Return the [x, y] coordinate for the center point of the cell that contains the specified text.  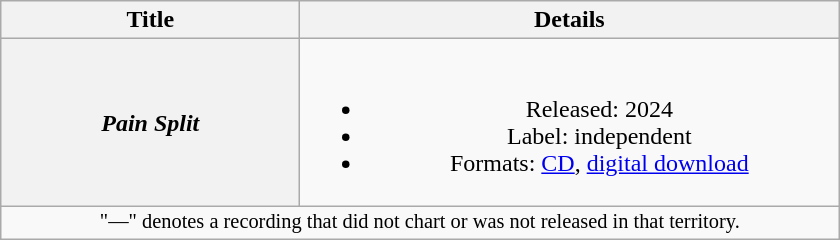
Pain Split [150, 122]
Title [150, 20]
Details [570, 20]
"—" denotes a recording that did not chart or was not released in that territory. [420, 223]
Released: 2024Label: independentFormats: CD, digital download [570, 122]
